Return (x, y) of the center of cell containing provided text 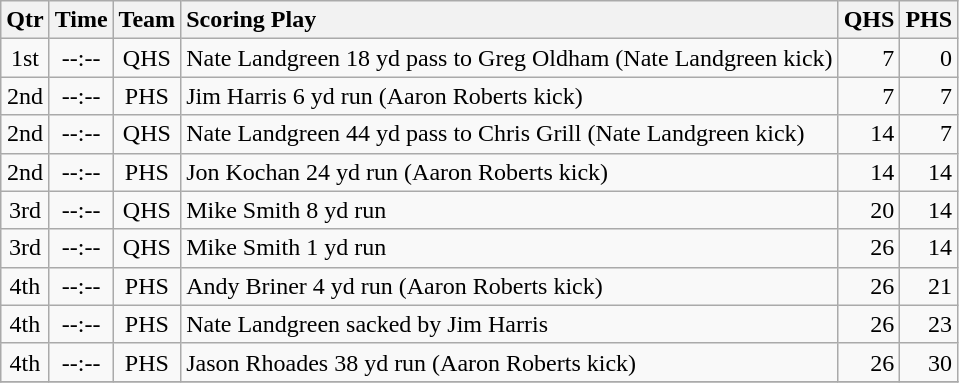
30 (929, 362)
Team (147, 20)
20 (869, 210)
Jason Rhoades 38 yd run (Aaron Roberts kick) (510, 362)
Nate Landgreen 44 yd pass to Chris Grill (Nate Landgreen kick) (510, 134)
Qtr (25, 20)
Scoring Play (510, 20)
Time (81, 20)
0 (929, 58)
Andy Briner 4 yd run (Aaron Roberts kick) (510, 286)
Nate Landgreen sacked by Jim Harris (510, 324)
Mike Smith 8 yd run (510, 210)
Jon Kochan 24 yd run (Aaron Roberts kick) (510, 172)
Nate Landgreen 18 yd pass to Greg Oldham (Nate Landgreen kick) (510, 58)
Jim Harris 6 yd run (Aaron Roberts kick) (510, 96)
Mike Smith 1 yd run (510, 248)
21 (929, 286)
23 (929, 324)
1st (25, 58)
